Provide the [x, y] coordinate of the cell's center where the given text is located.  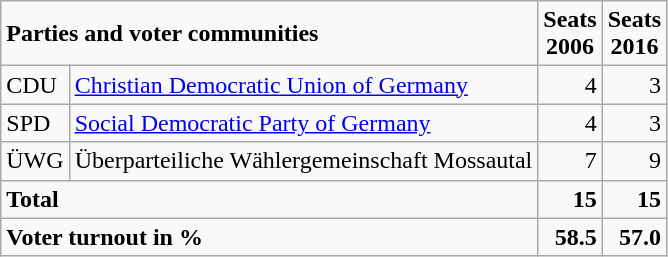
Total [270, 199]
9 [634, 161]
ÜWG [35, 161]
Seats2016 [634, 34]
7 [570, 161]
Social Democratic Party of Germany [304, 123]
58.5 [570, 237]
SPD [35, 123]
CDU [35, 85]
Christian Democratic Union of Germany [304, 85]
Parties and voter communities [270, 34]
Überparteiliche Wählergemeinschaft Mossautal [304, 161]
57.0 [634, 237]
Seats2006 [570, 34]
Voter turnout in % [270, 237]
